Identify which cell holds the provided text, then report its [X, Y] central coordinate. 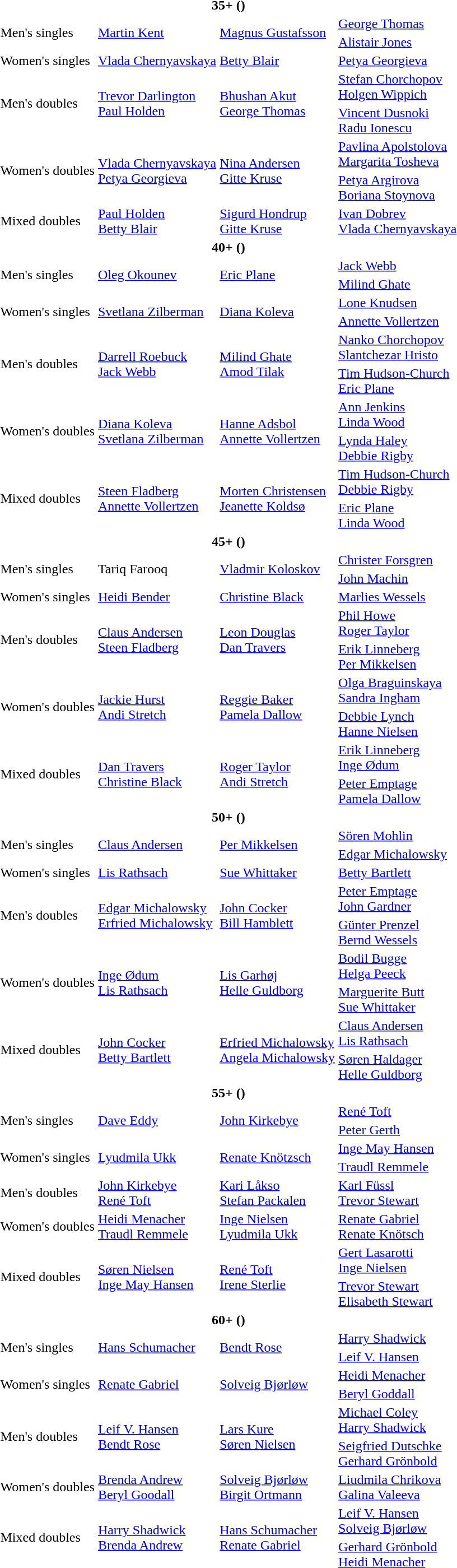
Hans Schumacher [157, 1347]
Brenda Andrew Beryl Goodall [157, 1487]
Eric Plane [278, 275]
Lars Kure Søren Nielsen [278, 1437]
Tariq Farooq [157, 569]
Jackie Hurst Andi Stretch [157, 707]
Dave Eddy [157, 1121]
Edgar Michalowsky Erfried Michalowsky [157, 916]
Solveig Bjørløw [278, 1384]
Sigurd Hondrup Gitte Kruse [278, 221]
Søren Nielsen Inge May Hansen [157, 1277]
Lyudmila Ukk [157, 1158]
Morten Christensen Jeanette Koldsø [278, 499]
Dan Travers Christine Black [157, 774]
John Cocker Bill Hamblett [278, 916]
Milind Ghate Amod Tilak [278, 364]
Erfried Michalowsky Angela Michalowsky [278, 1050]
Solveig Bjørløw Birgit Ortmann [278, 1487]
Diana Koleva [278, 312]
Oleg Okounev [157, 275]
Lis Rathsach [157, 873]
Heidi Menacher Traudl Remmele [157, 1226]
Vladmir Koloskov [278, 569]
Darrell Roebuck Jack Webb [157, 364]
Hanne Adsbol Annette Vollertzen [278, 432]
Bendt Rose [278, 1347]
Trevor Darlington Paul Holden [157, 103]
Svetlana Zilberman [157, 312]
René Toft Irene Sterlie [278, 1277]
Bhushan Akut George Thomas [278, 103]
Leif V. Hansen Bendt Rose [157, 1437]
Vlada Chernyavskaya [157, 61]
John Kirkebye [278, 1121]
Nina Andersen Gitte Kruse [278, 170]
Claus Andersen Steen Fladberg [157, 640]
Reggie Baker Pamela Dallow [278, 707]
Sue Whittaker [278, 873]
Martin Kent [157, 33]
Christine Black [278, 597]
Kari Låkso Stefan Packalen [278, 1193]
John Cocker Betty Bartlett [157, 1050]
Renate Knötzsch [278, 1158]
John Kirkebye René Toft [157, 1193]
Inge Ødum Lis Rathsach [157, 983]
Per Mikkelsen [278, 845]
Paul Holden Betty Blair [157, 221]
Diana Koleva Svetlana Zilberman [157, 432]
Claus Andersen [157, 845]
Steen Fladberg Annette Vollertzen [157, 499]
Betty Blair [278, 61]
Renate Gabriel [157, 1384]
Vlada Chernyavskaya Petya Georgieva [157, 170]
Roger Taylor Andi Stretch [278, 774]
Inge Nielsen Lyudmila Ukk [278, 1226]
Heidi Bender [157, 597]
Magnus Gustafsson [278, 33]
Leon Douglas Dan Travers [278, 640]
Lis Garhøj Helle Guldborg [278, 983]
